Pinpoint the cell where the given text exists, returning its (X, Y) midpoint coordinate. 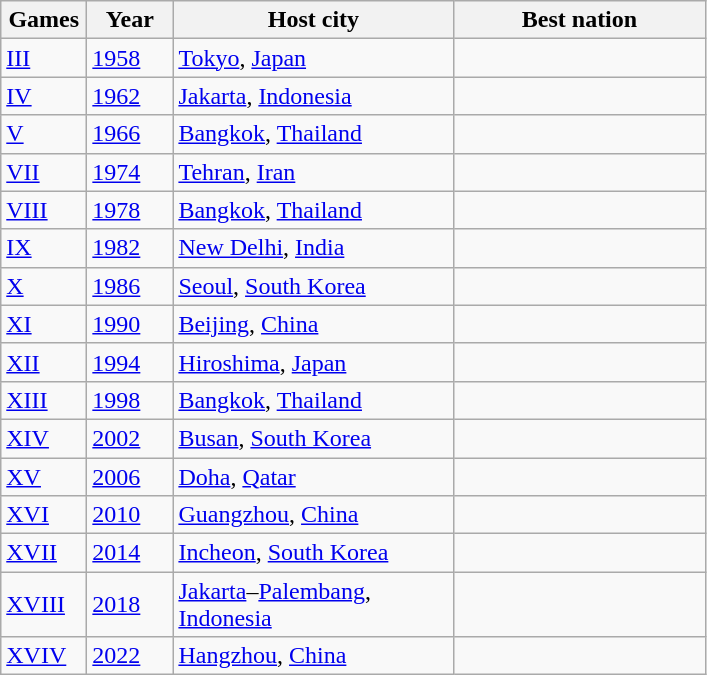
1986 (130, 286)
IX (44, 248)
XVI (44, 515)
1998 (130, 400)
VIII (44, 210)
IV (44, 96)
XVIII (44, 604)
XVII (44, 553)
XIII (44, 400)
1978 (130, 210)
XVIV (44, 656)
1982 (130, 248)
Guangzhou, China (314, 515)
Tokyo, Japan (314, 58)
1962 (130, 96)
1974 (130, 172)
Jakarta–Palembang, Indonesia (314, 604)
1958 (130, 58)
III (44, 58)
Games (44, 20)
Doha, Qatar (314, 477)
Tehran, Iran (314, 172)
Best nation (580, 20)
Hiroshima, Japan (314, 362)
XII (44, 362)
Busan, South Korea (314, 438)
XV (44, 477)
Beijing, China (314, 324)
XIV (44, 438)
VII (44, 172)
2014 (130, 553)
2010 (130, 515)
2018 (130, 604)
Seoul, South Korea (314, 286)
Year (130, 20)
1994 (130, 362)
Incheon, South Korea (314, 553)
X (44, 286)
1966 (130, 134)
1990 (130, 324)
Host city (314, 20)
Jakarta, Indonesia (314, 96)
V (44, 134)
2006 (130, 477)
2002 (130, 438)
Hangzhou, China (314, 656)
New Delhi, India (314, 248)
XI (44, 324)
2022 (130, 656)
